Determine the (x, y) coordinate at the center of the cell enclosing the given text.  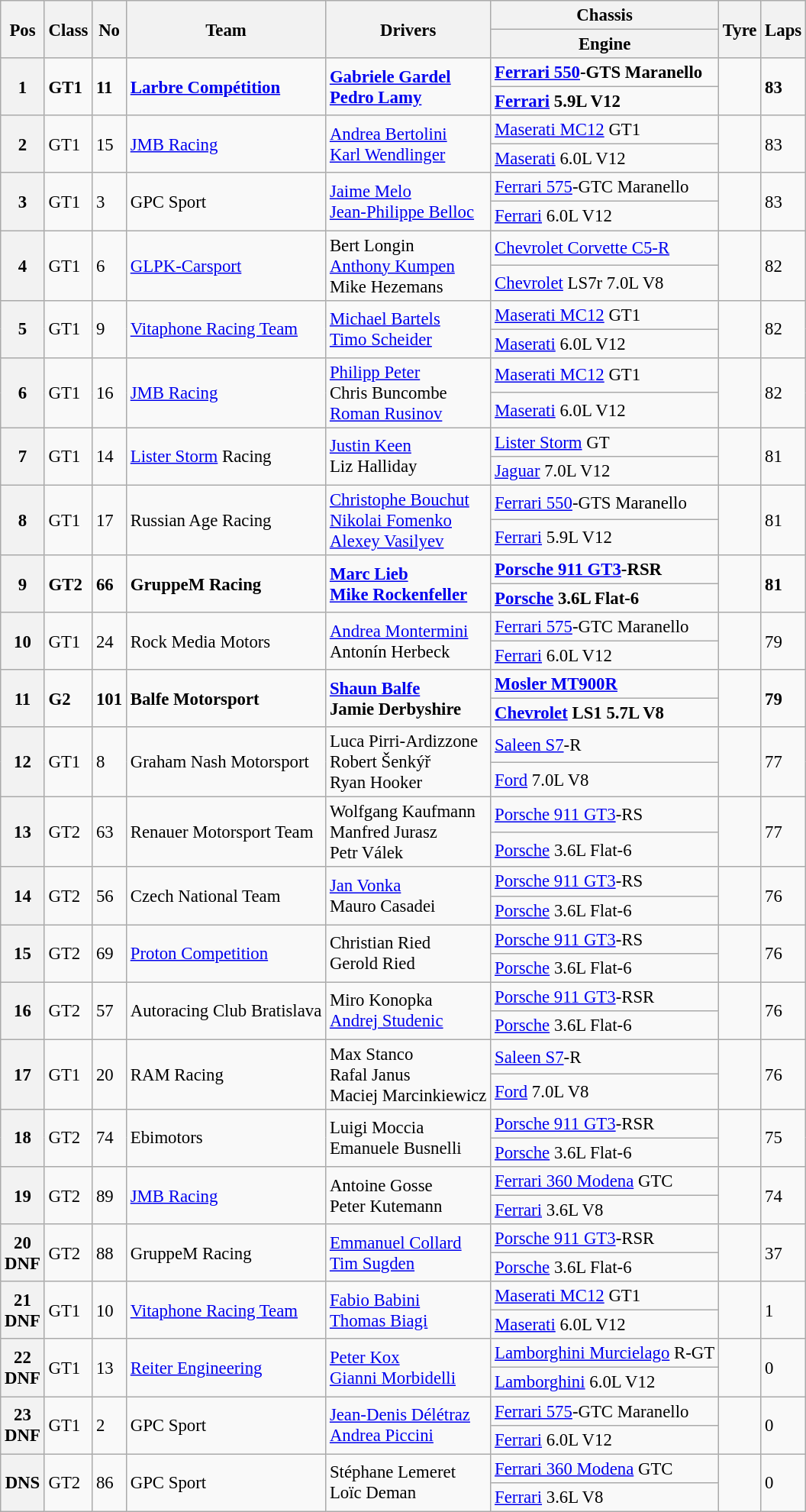
Team (226, 29)
56 (110, 897)
Chassis (604, 15)
Jean-Denis Délétraz Andrea Piccini (408, 1425)
G2 (69, 698)
Max Stanco Rafal Janus Maciej Marcinkiewicz (408, 1074)
69 (110, 953)
Bert Longin Anthony Kumpen Mike Hezemans (408, 266)
Engine (604, 44)
Czech National Team (226, 897)
Jaguar 7.0L V12 (604, 471)
Lister Storm Racing (226, 457)
Andrea Bertolini Karl Wendlinger (408, 144)
Drivers (408, 29)
Proton Competition (226, 953)
86 (110, 1483)
21DNF (23, 1310)
Christophe Bouchut Nikolai Fomenko Alexey Vasilyev (408, 520)
Luca Pirri-Ardizzone Robert Šenkýř Ryan Hooker (408, 762)
101 (110, 698)
23DNF (23, 1425)
Gabriele Gardel Pedro Lamy (408, 87)
Michael Bartels Timo Scheider (408, 328)
Laps (783, 29)
20DNF (23, 1252)
RAM Racing (226, 1074)
Lamborghini Murcielago R-GT (604, 1354)
Ebimotors (226, 1138)
22DNF (23, 1368)
Fabio Babini Thomas Biagi (408, 1310)
Miro Konopka Andrej Studenic (408, 1011)
37 (783, 1252)
Chevrolet Corvette C5-R (604, 248)
Justin Keen Liz Halliday (408, 457)
20 (110, 1074)
Chevrolet LS1 5.7L V8 (604, 713)
Russian Age Racing (226, 520)
Tyre (739, 29)
12 (23, 762)
88 (110, 1252)
Christian Ried Gerold Ried (408, 953)
57 (110, 1011)
Andrea Montermini Antonín Herbeck (408, 641)
Class (69, 29)
Lamborghini 6.0L V12 (604, 1382)
DNS (23, 1483)
66 (110, 583)
Luigi Moccia Emanuele Busnelli (408, 1138)
Philipp Peter Chris Buncombe Roman Rusinov (408, 393)
18 (23, 1138)
No (110, 29)
Chevrolet LS7r 7.0L V8 (604, 283)
7 (23, 457)
5 (23, 328)
Renauer Motorsport Team (226, 832)
Wolfgang Kaufmann Manfred Jurasz Petr Válek (408, 832)
24 (110, 641)
89 (110, 1196)
75 (783, 1138)
Shaun Balfe Jamie Derbyshire (408, 698)
Balfe Motorsport (226, 698)
Reiter Engineering (226, 1368)
Mosler MT900R (604, 684)
Jan Vonka Mauro Casadei (408, 897)
Rock Media Motors (226, 641)
Emmanuel Collard Tim Sugden (408, 1252)
Larbre Compétition (226, 87)
19 (23, 1196)
Antoine Gosse Peter Kutemann (408, 1196)
Lister Storm GT (604, 442)
Stéphane Lemeret Loïc Deman (408, 1483)
Autoracing Club Bratislava (226, 1011)
Pos (23, 29)
63 (110, 832)
Marc Lieb Mike Rockenfeller (408, 583)
Graham Nash Motorsport (226, 762)
4 (23, 266)
Peter Kox Gianni Morbidelli (408, 1368)
Jaime Melo Jean-Philippe Belloc (408, 202)
GLPK-Carsport (226, 266)
